Output the [x, y] coordinate of the center of the cell containing the given text.  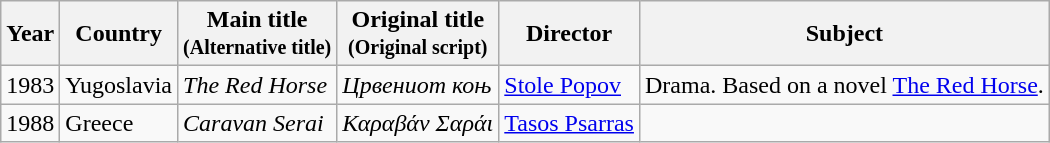
Original title(Original script) [418, 34]
Greece [119, 123]
Stole Popov [570, 85]
Tasos Psarras [570, 123]
Director [570, 34]
1983 [30, 85]
Subject [844, 34]
Καραβάν Σαράι [418, 123]
1988 [30, 123]
Main title(Alternative title) [258, 34]
Црвениот коњ [418, 85]
Country [119, 34]
Drama. Based on a novel The Red Horse. [844, 85]
Caravan Serai [258, 123]
Year [30, 34]
The Red Horse [258, 85]
Yugoslavia [119, 85]
